Find where the given text appears and provide that cell's center as (x, y) coordinate. 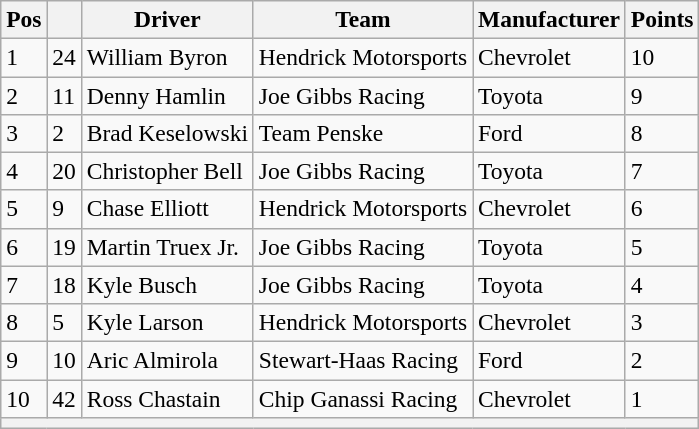
19 (64, 247)
Martin Truex Jr. (167, 247)
20 (64, 171)
24 (64, 57)
Points (662, 19)
11 (64, 95)
42 (64, 398)
Kyle Larson (167, 322)
Aric Almirola (167, 360)
Denny Hamlin (167, 95)
Stewart-Haas Racing (362, 360)
Team (362, 19)
Ross Chastain (167, 398)
Chip Ganassi Racing (362, 398)
Brad Keselowski (167, 133)
Driver (167, 19)
Team Penske (362, 133)
Manufacturer (550, 19)
William Byron (167, 57)
Kyle Busch (167, 285)
18 (64, 285)
Chase Elliott (167, 209)
Christopher Bell (167, 171)
Pos (24, 19)
